Output the [x, y] coordinate of the center of the cell containing the given text.  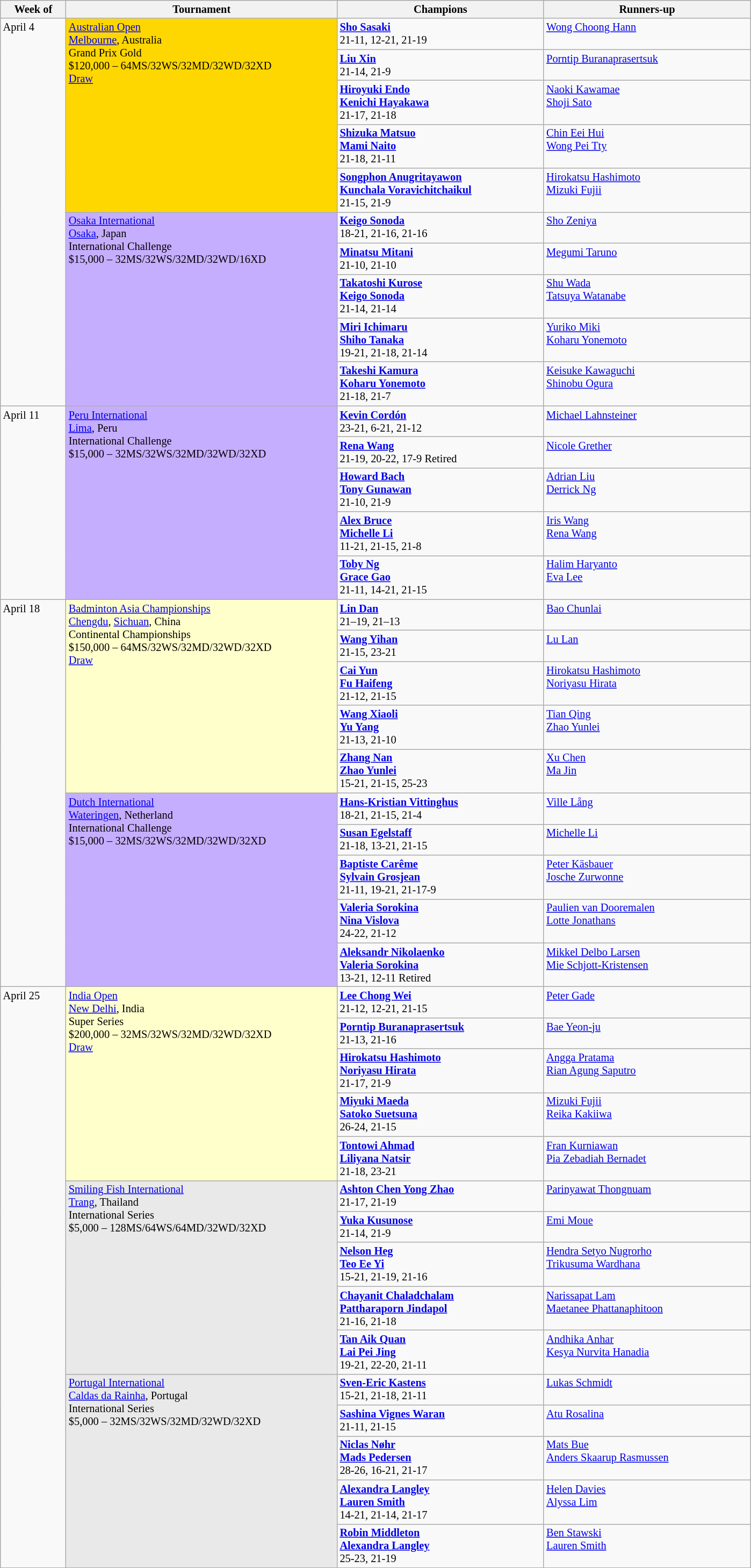
Tontowi Ahmad Liliyana Natsir21-18, 23-21 [441, 1158]
Chin Eei Hui Wong Pei Tty [647, 146]
Susan Egelstaff21-18, 13-21, 21-15 [441, 840]
April 25 [33, 1277]
Kevin Cordón23-21, 6-21, 21-12 [441, 421]
April 18 [33, 793]
Bae Yeon-ju [647, 1033]
Megumi Taruno [647, 259]
Howard Bach Tony Gunawan21-10, 21-9 [441, 490]
Tian Qing Zhao Yunlei [647, 727]
Sho Sasaki21-11, 12-21, 21-19 [441, 34]
Porntip Buranaprasertsuk21-13, 21-16 [441, 1033]
Hiroyuki Endo Kenichi Hayakawa21-17, 21-18 [441, 102]
Andhika Anhar Kesya Nurvita Hanadia [647, 1352]
Champions [441, 9]
Halim Haryanto Eva Lee [647, 577]
Keigo Sonoda18-21, 21-16, 21-16 [441, 227]
Dutch InternationalWateringen, NetherlandInternational Challenge$15,000 – 32MS/32WS/32MD/32WD/32XD [202, 890]
Hirokatsu Hashimoto Noriyasu Hirata21-17, 21-9 [441, 1071]
Takeshi Kamura Koharu Yonemoto21-18, 21-7 [441, 384]
Sashina Vignes Waran21-11, 21-15 [441, 1421]
Baptiste Carême Sylvain Grosjean21-11, 19-21, 21-17-9 [441, 877]
Australian OpenMelbourne, AustraliaGrand Prix Gold$120,000 – 64MS/32WS/32MD/32WD/32XDDraw [202, 115]
Chayanit Chaladchalam Pattharaporn Jindapol21-16, 21-18 [441, 1308]
India OpenNew Delhi, IndiaSuper Series$200,000 – 32MS/32WS/32MD/32WD/32XDDraw [202, 1083]
Emi Moue [647, 1227]
Hirokatsu Hashimoto Noriyasu Hirata [647, 683]
Niclas Nøhr Mads Pedersen28-26, 16-21, 21-17 [441, 1458]
Mikkel Delbo Larsen Mie Schjott-Kristensen [647, 965]
Wang Yihan21-15, 23-21 [441, 646]
Rena Wang21-19, 20-22, 17-9 Retired [441, 452]
Miyuki Maeda Satoko Suetsuna26-24, 21-15 [441, 1114]
Lee Chong Wei21-12, 12-21, 21-15 [441, 1002]
Nelson Heg Teo Ee Yi15-21, 21-19, 21-16 [441, 1264]
April 4 [33, 212]
Yuriko Miki Koharu Yonemoto [647, 340]
Toby Ng Grace Gao21-11, 14-21, 21-15 [441, 577]
Week of [33, 9]
Ashton Chen Yong Zhao21-17, 21-19 [441, 1196]
Zhang Nan Zhao Yunlei15-21, 21-15, 25-23 [441, 771]
Mizuki Fujii Reika Kakiiwa [647, 1114]
Lukas Schmidt [647, 1390]
Wong Choong Hann [647, 34]
Alex Bruce Michelle Li11-21, 21-15, 21-8 [441, 534]
Songphon Anugritayawon Kunchala Voravichitchaikul21-15, 21-9 [441, 190]
Atu Rosalina [647, 1421]
Hans-Kristian Vittinghus18-21, 21-15, 21-4 [441, 808]
Naoki Kawamae Shoji Sato [647, 102]
Smiling Fish InternationalTrang, ThailandInternational Series$5,000 – 128MS/64WS/64MD/32WD/32XD [202, 1277]
Helen Davies Alyssa Lim [647, 1502]
Liu Xin21-14, 21-9 [441, 65]
Iris Wang Rena Wang [647, 534]
Lin Dan21–19, 21–13 [441, 615]
Miri Ichimaru Shiho Tanaka19-21, 21-18, 21-14 [441, 340]
Badminton Asia ChampionshipsChengdu, Sichuan, China Continental Championships$150,000 – 64MS/32WS/32MD/32WD/32XDDraw [202, 696]
Keisuke Kawaguchi Shinobu Ogura [647, 384]
Valeria Sorokina Nina Vislova24-22, 21-12 [441, 921]
Sven-Eric Kastens15-21, 21-18, 21-11 [441, 1390]
Ville Lång [647, 808]
Peter Käsbauer Josche Zurwonne [647, 877]
Peter Gade [647, 1002]
Cai Yun Fu Haifeng21-12, 21-15 [441, 683]
Angga Pratama Rian Agung Saputro [647, 1071]
Porntip Buranaprasertsuk [647, 65]
Portugal InternationalCaldas da Rainha, PortugalInternational Series$5,000 – 32MS/32WS/32MD/32WD/32XD [202, 1471]
Hirokatsu Hashimoto Mizuki Fujii [647, 190]
Takatoshi Kurose Keigo Sonoda21-14, 21-14 [441, 296]
Nicole Grether [647, 452]
Robin Middleton Alexandra Langley25-23, 21-19 [441, 1546]
Osaka InternationalOsaka, JapanInternational Challenge$15,000 – 32MS/32WS/32MD/32WD/16XD [202, 309]
Paulien van Dooremalen Lotte Jonathans [647, 921]
Aleksandr Nikolaenko Valeria Sorokina13-21, 12-11 Retired [441, 965]
Ben Stawski Lauren Smith [647, 1546]
Adrian Liu Derrick Ng [647, 490]
Tan Aik Quan Lai Pei Jing19-21, 22-20, 21-11 [441, 1352]
Bao Chunlai [647, 615]
April 11 [33, 503]
Michelle Li [647, 840]
Shu Wada Tatsuya Watanabe [647, 296]
Michael Lahnsteiner [647, 421]
Mats Bue Anders Skaarup Rasmussen [647, 1458]
Shizuka Matsuo Mami Naito21-18, 21-11 [441, 146]
Fran Kurniawan Pia Zebadiah Bernadet [647, 1158]
Runners-up [647, 9]
Tournament [202, 9]
Minatsu Mitani21-10, 21-10 [441, 259]
Parinyawat Thongnuam [647, 1196]
Peru InternationalLima, PeruInternational Challenge$15,000 – 32MS/32WS/32MD/32WD/32XD [202, 503]
Hendra Setyo Nugrorho Trikusuma Wardhana [647, 1264]
Yuka Kusunose21-14, 21-9 [441, 1227]
Lu Lan [647, 646]
Wang Xiaoli Yu Yang21-13, 21-10 [441, 727]
Narissapat Lam Maetanee Phattanaphitoon [647, 1308]
Xu Chen Ma Jin [647, 771]
Sho Zeniya [647, 227]
Alexandra Langley Lauren Smith14-21, 21-14, 21-17 [441, 1502]
